Detect which cell encompasses the target text, then output its [X, Y] center coordinate. 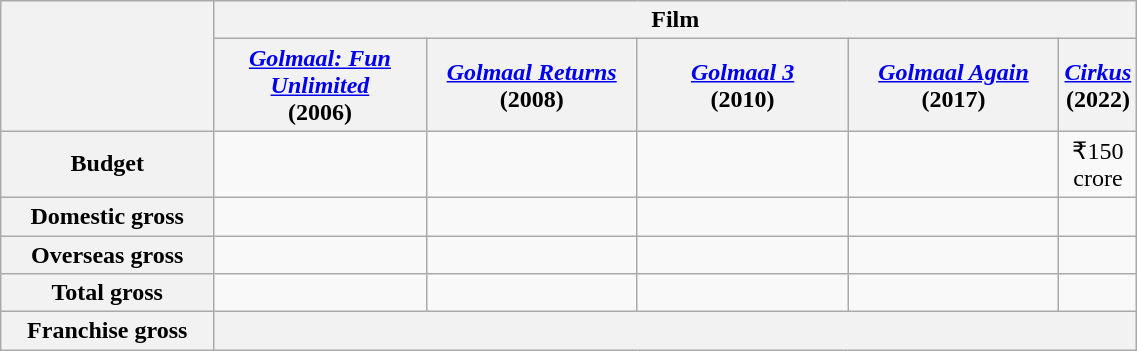
Franchise gross [108, 331]
Film [676, 20]
Golmaal 3 (2010) [742, 85]
Golmaal Returns (2008) [532, 85]
₹150 crore [1098, 164]
Budget [108, 164]
Overseas gross [108, 255]
Golmaal: Fun Unlimited (2006) [320, 85]
Golmaal Again (2017) [954, 85]
Domestic gross [108, 216]
Cirkus (2022) [1098, 85]
Total gross [108, 293]
